For the text-containing cell, return its midpoint in (x, y) coordinate format. 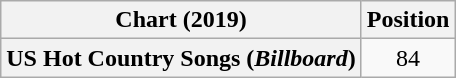
Position (408, 20)
84 (408, 58)
Chart (2019) (181, 20)
US Hot Country Songs (Billboard) (181, 58)
